Identify which cell holds the provided text, then report its [X, Y] central coordinate. 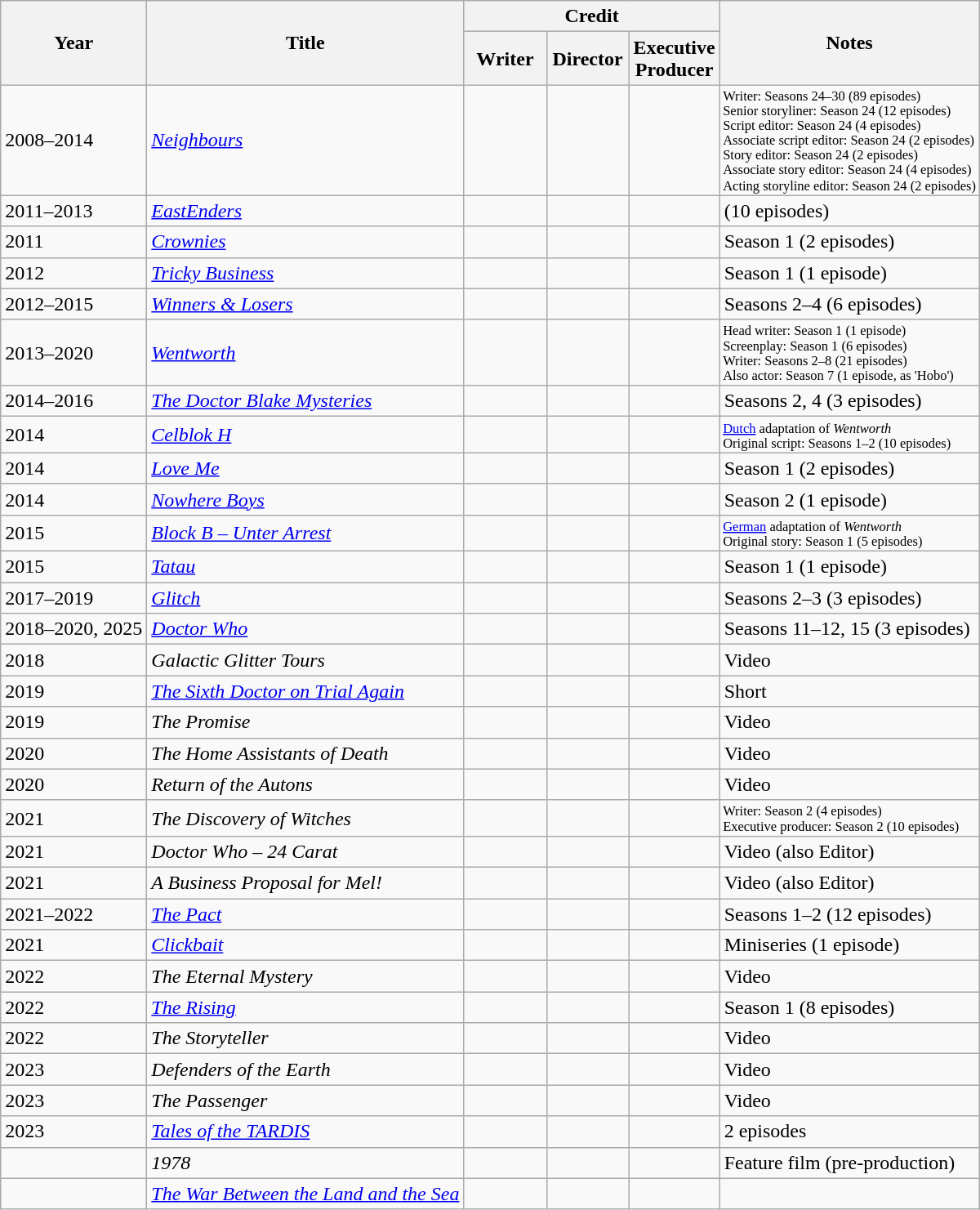
Short [849, 691]
2012–2015 [73, 304]
Season 1 (8 episodes) [849, 1007]
German adaptation of WentworthOriginal story: Season 1 (5 episodes) [849, 533]
2014–2016 [73, 401]
Crownies [305, 242]
Block B – Unter Arrest [305, 533]
Writer [505, 59]
The Eternal Mystery [305, 976]
The Passenger [305, 1101]
Credit [591, 16]
2013–2020 [73, 353]
Feature film (pre-production) [849, 1163]
Season 2 (1 episode) [849, 499]
The Promise [305, 722]
Tricky Business [305, 273]
EastEnders [305, 211]
ExecutiveProducer [675, 59]
2011–2013 [73, 211]
Galactic Glitter Tours [305, 660]
2 episodes [849, 1132]
2011 [73, 242]
The Rising [305, 1007]
Miniseries (1 episode) [849, 945]
2017–2019 [73, 598]
Return of the Autons [305, 784]
Head writer: Season 1 (1 episode)Screenplay: Season 1 (6 episodes)Writer: Seasons 2–8 (21 episodes)Also actor: Season 7 (1 episode, as 'Hobo') [849, 353]
2018–2020, 2025 [73, 629]
Defenders of the Earth [305, 1069]
Doctor Who – 24 Carat [305, 852]
The Pact [305, 914]
2018 [73, 660]
The War Between the Land and the Sea [305, 1194]
Seasons 1–2 (12 episodes) [849, 914]
2021–2022 [73, 914]
Writer: Season 2 (4 episodes)Executive producer: Season 2 (10 episodes) [849, 818]
A Business Proposal for Mel! [305, 883]
Doctor Who [305, 629]
The Sixth Doctor on Trial Again [305, 691]
The Home Assistants of Death [305, 753]
1978 [305, 1163]
The Storyteller [305, 1038]
(10 episodes) [849, 211]
Seasons 2–3 (3 episodes) [849, 598]
Winners & Losers [305, 304]
Celblok H [305, 435]
Year [73, 42]
Seasons 2, 4 (3 episodes) [849, 401]
Nowhere Boys [305, 499]
Notes [849, 42]
Neighbours [305, 141]
Clickbait [305, 945]
Tales of the TARDIS [305, 1132]
Dutch adaptation of WentworthOriginal script: Seasons 1–2 (10 episodes) [849, 435]
Glitch [305, 598]
The Doctor Blake Mysteries [305, 401]
2012 [73, 273]
Love Me [305, 468]
Title [305, 42]
Wentworth [305, 353]
2008–2014 [73, 141]
Director [588, 59]
Seasons 11–12, 15 (3 episodes) [849, 629]
Tatau [305, 567]
Seasons 2–4 (6 episodes) [849, 304]
The Discovery of Witches [305, 818]
